From the cell containing the given text, extract its center point as [X, Y] coordinate. 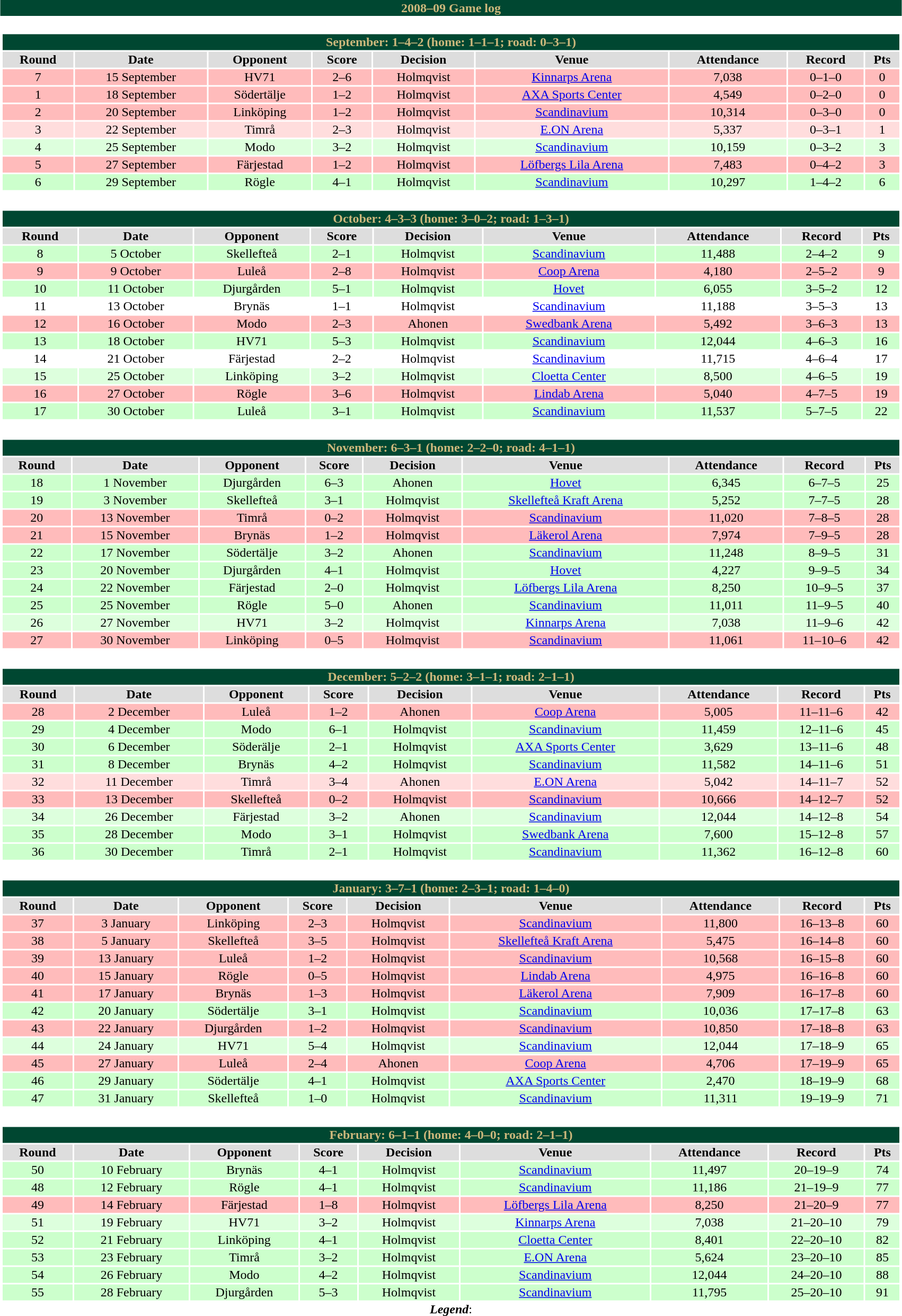
13 December [139, 799]
25 October [136, 376]
10,314 [728, 112]
30 [38, 747]
26 February [131, 1275]
11,537 [718, 411]
0–1–0 [826, 77]
5–1 [342, 289]
4–6–5 [821, 376]
5,492 [718, 324]
10 [40, 289]
16–17–8 [822, 993]
27 [37, 640]
10,159 [728, 147]
0–4–2 [826, 165]
11,186 [710, 1187]
25 November [135, 605]
23 [37, 570]
2–0 [334, 588]
53 [37, 1257]
14 [40, 359]
20 September [141, 112]
3–4 [338, 782]
10,850 [721, 1028]
22 January [126, 1028]
4,975 [721, 976]
55 [37, 1292]
25–20–10 [816, 1292]
20 January [126, 1011]
68 [882, 1081]
16–15–8 [822, 958]
1–8 [329, 1205]
September: 1–4–2 (home: 1–1–1; road: 0–3–1) [450, 42]
17–18–9 [822, 1046]
4–6–4 [821, 359]
8,401 [710, 1240]
13 October [136, 306]
22–20–10 [816, 1240]
57 [882, 834]
8 December [139, 764]
6,055 [718, 289]
11,011 [726, 605]
14–12–7 [821, 799]
4,706 [721, 1063]
14–12–8 [821, 817]
7–8–5 [825, 518]
25 September [141, 147]
23–20–10 [816, 1257]
3–5–3 [821, 306]
2008–09 Game log [451, 8]
11,488 [718, 254]
43 [38, 1028]
0–3–1 [826, 130]
11 [40, 306]
11,715 [718, 359]
27 September [141, 165]
Söderälje [256, 747]
11–9–5 [825, 605]
36 [38, 852]
3–5–2 [821, 289]
14–11–7 [821, 782]
1–4–2 [826, 182]
8–9–5 [825, 553]
13 November [135, 518]
21–20–10 [816, 1222]
6,345 [726, 483]
2–8 [342, 271]
17–17–8 [822, 1011]
44 [38, 1046]
2–4–2 [821, 254]
4,549 [728, 95]
7,483 [728, 165]
29 January [126, 1081]
11–9–6 [825, 623]
15 September [141, 77]
10–9–5 [825, 588]
6 December [139, 747]
13 January [126, 958]
49 [37, 1205]
0–2–0 [826, 95]
74 [882, 1170]
32 [38, 782]
10,297 [728, 182]
11–11–6 [821, 712]
18 October [136, 341]
26 December [139, 817]
91 [882, 1292]
6–3 [334, 483]
27 January [126, 1063]
11,188 [718, 306]
16–14–8 [822, 941]
12–11–6 [821, 729]
11,311 [721, 1098]
10,666 [719, 799]
9–9–5 [825, 570]
22 September [141, 130]
47 [38, 1098]
5,042 [719, 782]
4,180 [718, 271]
29 [38, 729]
11,582 [719, 764]
14–11–6 [821, 764]
27 October [136, 394]
3 January [126, 923]
3–6–3 [821, 324]
2–5–2 [821, 271]
27 November [135, 623]
19–19–9 [822, 1098]
4 December [139, 729]
7,909 [721, 993]
19 February [131, 1222]
20–19–9 [816, 1170]
6–7–5 [825, 483]
30 November [135, 640]
2 [38, 112]
21–19–9 [816, 1187]
11 October [136, 289]
82 [882, 1240]
11,800 [721, 923]
10,568 [721, 958]
7,600 [719, 834]
71 [882, 1098]
0–3–2 [826, 147]
2–6 [342, 77]
21 [37, 535]
18 [37, 483]
5,475 [721, 941]
41 [38, 993]
4–7–5 [821, 394]
21–20–9 [816, 1205]
17 January [126, 993]
11,795 [710, 1292]
5–7–5 [821, 411]
88 [882, 1275]
15 [40, 376]
12 February [131, 1187]
20 November [135, 570]
7–7–5 [825, 500]
20 [37, 518]
1–0 [318, 1098]
17–18–8 [822, 1028]
29 September [141, 182]
31 January [126, 1098]
50 [37, 1170]
79 [882, 1222]
9 October [136, 271]
85 [882, 1257]
21 February [131, 1240]
5,252 [726, 500]
11 December [139, 782]
16–12–8 [821, 852]
5 [38, 165]
11,459 [719, 729]
8 [40, 254]
8,500 [718, 376]
3,629 [719, 747]
10,036 [721, 1011]
16 October [136, 324]
January: 3–7–1 (home: 2–3–1; road: 1–4–0) [450, 888]
24 [37, 588]
3–5 [318, 941]
15 November [135, 535]
24 January [126, 1046]
28 December [139, 834]
December: 5–2–2 (home: 3–1–1; road: 2–1–1) [450, 677]
2–2 [342, 359]
November: 6–3–1 (home: 2–2–0; road: 4–1–1) [450, 448]
39 [38, 958]
7,974 [726, 535]
13–11–6 [821, 747]
30 October [136, 411]
11,248 [726, 553]
5 January [126, 941]
10 February [131, 1170]
38 [38, 941]
21 October [136, 359]
11,362 [719, 852]
1–1 [342, 306]
46 [38, 1081]
15–12–8 [821, 834]
5,337 [728, 130]
11–10–6 [825, 640]
16–16–8 [822, 976]
14 February [131, 1205]
1–3 [318, 993]
3 November [135, 500]
17 November [135, 553]
2 December [139, 712]
2–4 [318, 1063]
2,470 [721, 1081]
23 February [131, 1257]
5 October [136, 254]
30 December [139, 852]
4,227 [726, 570]
6–1 [338, 729]
October: 4–3–3 (home: 3–0–2; road: 1–3–1) [450, 219]
11,497 [710, 1170]
22 November [135, 588]
18 September [141, 95]
5–4 [318, 1046]
7 [38, 77]
35 [38, 834]
16–13–8 [822, 923]
24–20–10 [816, 1275]
0–3–0 [826, 112]
17–19–9 [822, 1063]
5,005 [719, 712]
February: 6–1–1 (home: 4–0–0; road: 2–1–1) [450, 1135]
5,040 [718, 394]
1 November [135, 483]
11,061 [726, 640]
4–6–3 [821, 341]
7–9–5 [825, 535]
28 February [131, 1292]
15 January [126, 976]
33 [38, 799]
11,020 [726, 518]
5–0 [334, 605]
5,624 [710, 1257]
18–19–9 [822, 1081]
4 [38, 147]
26 [37, 623]
3–6 [342, 394]
